Detect which cell encompasses the target text, then output its [X, Y] center coordinate. 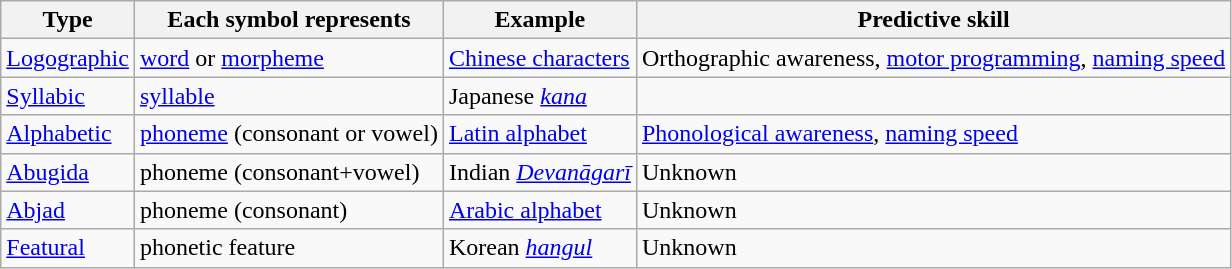
Alphabetic [68, 134]
Abugida [68, 172]
Featural [68, 248]
phonetic feature [288, 248]
Latin alphabet [540, 134]
word or morpheme [288, 58]
phoneme (consonant or vowel) [288, 134]
Abjad [68, 210]
Arabic alphabet [540, 210]
Orthographic awareness, motor programming, naming speed [933, 58]
syllable [288, 96]
Predictive skill [933, 20]
Chinese characters [540, 58]
Example [540, 20]
Syllabic [68, 96]
phoneme (consonant+vowel) [288, 172]
Logographic [68, 58]
Phonological awareness, naming speed [933, 134]
Korean hangul [540, 248]
phoneme (consonant) [288, 210]
Type [68, 20]
Each symbol represents [288, 20]
Japanese kana [540, 96]
Indian Devanāgarī [540, 172]
